Search for the cell housing the specified text and yield its (x, y) center coordinate. 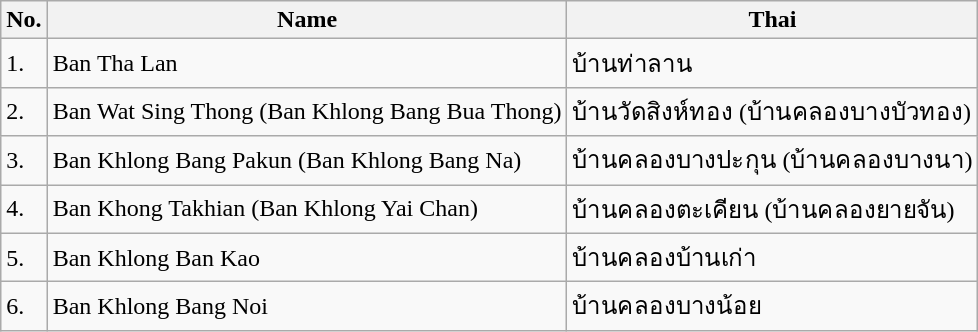
1. (24, 64)
2. (24, 112)
Ban Khlong Bang Noi (307, 306)
บ้านคลองบ้านเก่า (772, 258)
Ban Wat Sing Thong (Ban Khlong Bang Bua Thong) (307, 112)
บ้านท่าลาน (772, 64)
Thai (772, 20)
บ้านคลองบางน้อย (772, 306)
Ban Khlong Bang Pakun (Ban Khlong Bang Na) (307, 160)
No. (24, 20)
Ban Tha Lan (307, 64)
3. (24, 160)
บ้านคลองบางปะกุน (บ้านคลองบางนา) (772, 160)
6. (24, 306)
Ban Khlong Ban Kao (307, 258)
บ้านคลองตะเคียน (บ้านคลองยายจัน) (772, 208)
Ban Khong Takhian (Ban Khlong Yai Chan) (307, 208)
4. (24, 208)
บ้านวัดสิงห์ทอง (บ้านคลองบางบัวทอง) (772, 112)
5. (24, 258)
Name (307, 20)
